Return the [x, y] coordinate for the center point of the cell that contains the specified text.  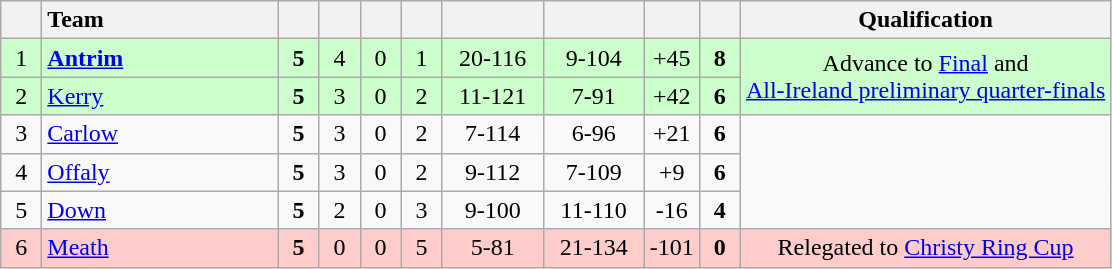
-101 [672, 248]
11-121 [492, 96]
+21 [672, 134]
Advance to Final and All-Ireland preliminary quarter-finals [925, 77]
9-112 [492, 172]
+42 [672, 96]
Relegated to Christy Ring Cup [925, 248]
-16 [672, 210]
+9 [672, 172]
11-110 [594, 210]
Carlow [160, 134]
6-96 [594, 134]
Offaly [160, 172]
Qualification [925, 20]
+45 [672, 58]
Antrim [160, 58]
5-81 [492, 248]
7-114 [492, 134]
Team [160, 20]
9-104 [594, 58]
Kerry [160, 96]
7-109 [594, 172]
21-134 [594, 248]
Meath [160, 248]
20-116 [492, 58]
9-100 [492, 210]
7-91 [594, 96]
Down [160, 210]
8 [720, 58]
